Locate the cell with the specified text and output its (X, Y) center coordinate. 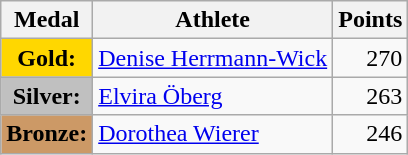
Athlete (213, 20)
Silver: (47, 96)
270 (370, 58)
Dorothea Wierer (213, 134)
Elvira Öberg (213, 96)
Denise Herrmann-Wick (213, 58)
Medal (47, 20)
Gold: (47, 58)
Points (370, 20)
246 (370, 134)
263 (370, 96)
Bronze: (47, 134)
